Detect which cell encompasses the target text, then output its (x, y) center coordinate. 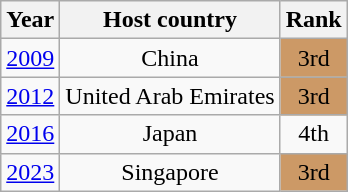
Host country (170, 20)
2023 (30, 172)
Rank (314, 20)
2016 (30, 134)
Singapore (170, 172)
2009 (30, 58)
Year (30, 20)
China (170, 58)
2012 (30, 96)
Japan (170, 134)
United Arab Emirates (170, 96)
4th (314, 134)
